Pinpoint the cell where the given text exists, returning its (X, Y) midpoint coordinate. 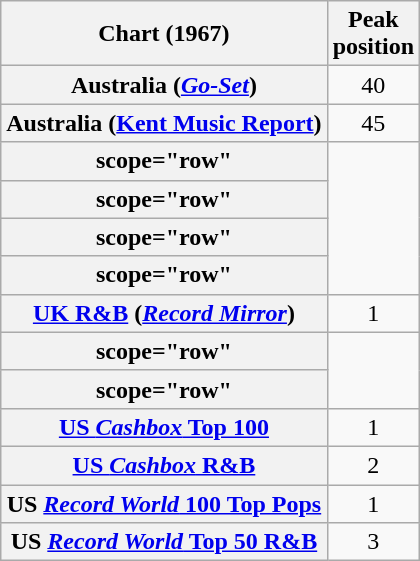
3 (373, 542)
40 (373, 85)
US Record World Top 50 R&B (164, 542)
Peakposition (373, 34)
Chart (1967) (164, 34)
45 (373, 123)
Australia (Kent Music Report) (164, 123)
Australia (Go-Set) (164, 85)
US Cashbox R&B (164, 465)
US Cashbox Top 100 (164, 427)
2 (373, 465)
US Record World 100 Top Pops (164, 503)
UK R&B (Record Mirror) (164, 313)
